Return [X, Y] of the center of cell containing provided text 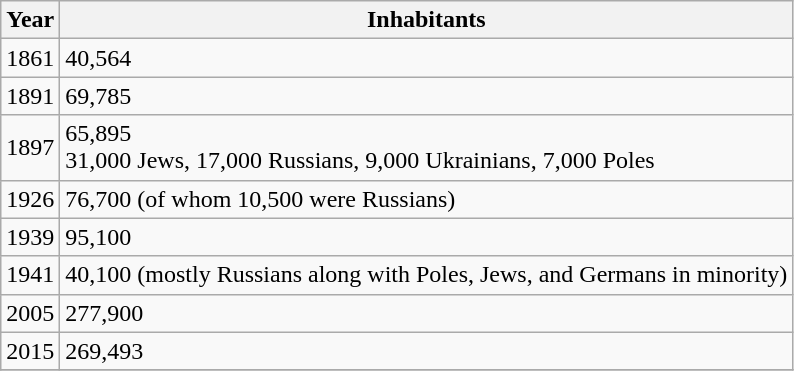
2015 [30, 351]
1926 [30, 199]
95,100 [426, 237]
Year [30, 20]
1939 [30, 237]
1941 [30, 275]
1897 [30, 148]
40,564 [426, 58]
76,700 (of whom 10,500 were Russians) [426, 199]
1861 [30, 58]
1891 [30, 96]
40,100 (mostly Russians along with Poles, Jews, and Germans in minority) [426, 275]
277,900 [426, 313]
2005 [30, 313]
269,493 [426, 351]
Inhabitants [426, 20]
69,785 [426, 96]
65,89531,000 Jews, 17,000 Russians, 9,000 Ukrainians, 7,000 Poles [426, 148]
